Extract the [X, Y] coordinate from the center of the cell holding the provided text.  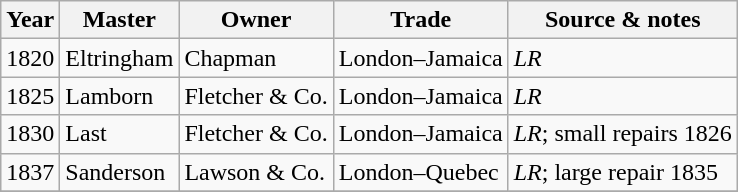
Last [120, 134]
LR; large repair 1835 [622, 172]
Trade [420, 20]
1825 [30, 96]
Eltringham [120, 58]
1837 [30, 172]
Year [30, 20]
London–Quebec [420, 172]
Owner [256, 20]
Lamborn [120, 96]
Chapman [256, 58]
Master [120, 20]
Sanderson [120, 172]
Lawson & Co. [256, 172]
1830 [30, 134]
1820 [30, 58]
LR; small repairs 1826 [622, 134]
Source & notes [622, 20]
